Return the (X, Y) coordinate for the center point of the cell that contains the specified text.  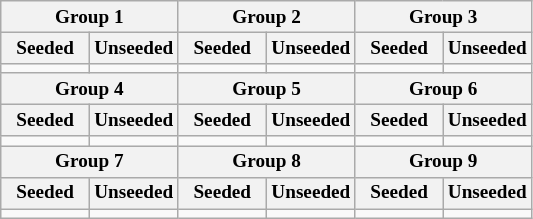
Group 6 (443, 89)
Group 3 (443, 17)
Group 7 (90, 161)
Group 5 (266, 89)
Group 4 (90, 89)
Group 9 (443, 161)
Group 2 (266, 17)
Group 8 (266, 161)
Group 1 (90, 17)
